Locate the cell with the specified text and output its (x, y) center coordinate. 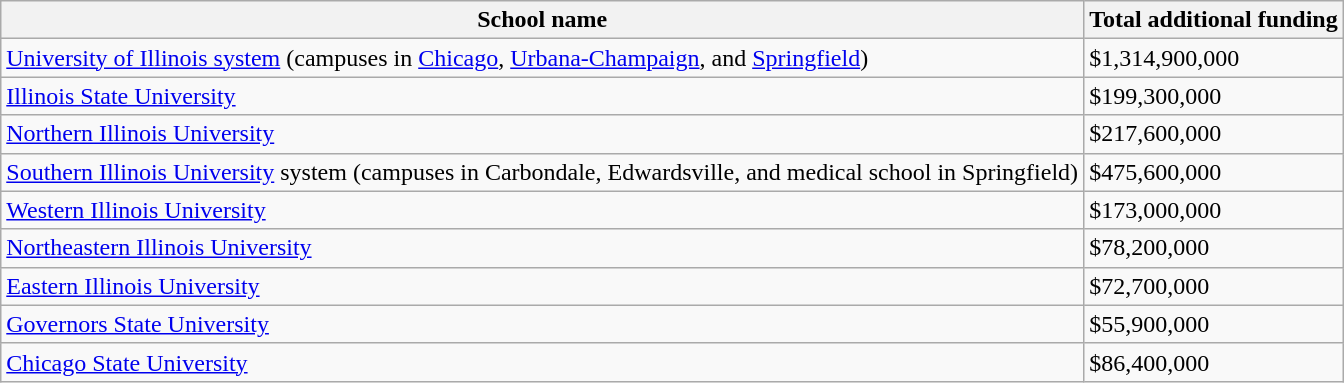
Northeastern Illinois University (542, 248)
Total additional funding (1214, 20)
$86,400,000 (1214, 362)
Southern Illinois University system (campuses in Carbondale, Edwardsville, and medical school in Springfield) (542, 172)
$1,314,900,000 (1214, 58)
Illinois State University (542, 96)
Northern Illinois University (542, 134)
Eastern Illinois University (542, 286)
Chicago State University (542, 362)
University of Illinois system (campuses in Chicago, Urbana-Champaign, and Springfield) (542, 58)
School name (542, 20)
$55,900,000 (1214, 324)
$173,000,000 (1214, 210)
$72,700,000 (1214, 286)
$199,300,000 (1214, 96)
Governors State University (542, 324)
Western Illinois University (542, 210)
$217,600,000 (1214, 134)
$78,200,000 (1214, 248)
$475,600,000 (1214, 172)
